Capture the cell that displays the provided text and extract its [X, Y] central coordinate. 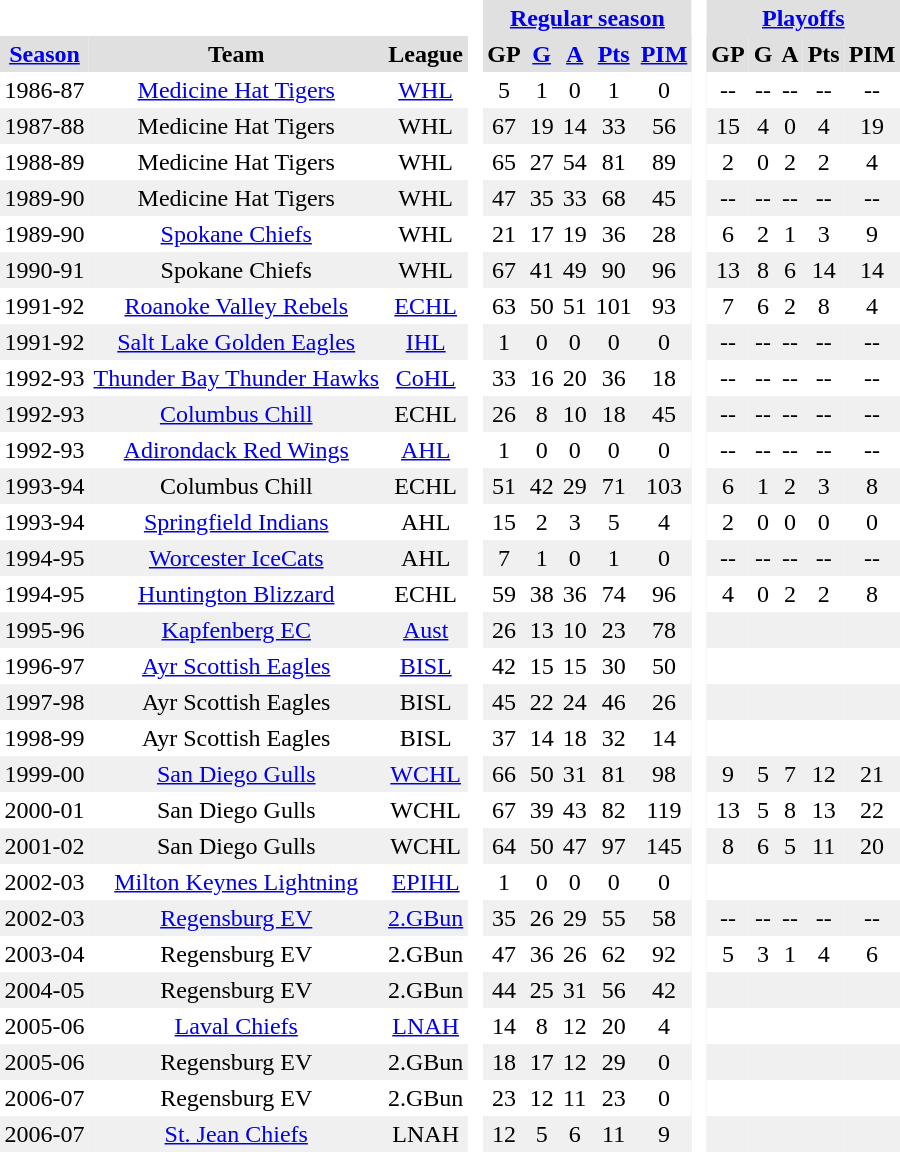
Salt Lake Golden Eagles [236, 342]
1997-98 [44, 702]
145 [664, 846]
1986-87 [44, 90]
1987-88 [44, 126]
74 [614, 594]
58 [664, 918]
Thunder Bay Thunder Hawks [236, 378]
Aust [425, 630]
25 [542, 990]
Huntington Blizzard [236, 594]
2003-04 [44, 954]
32 [614, 738]
16 [542, 378]
92 [664, 954]
EPIHL [425, 882]
63 [504, 306]
Season [44, 54]
98 [664, 774]
IHL [425, 342]
2004-05 [44, 990]
League [425, 54]
1999-00 [44, 774]
49 [574, 270]
78 [664, 630]
55 [614, 918]
28 [664, 234]
93 [664, 306]
65 [504, 162]
89 [664, 162]
41 [542, 270]
71 [614, 486]
CoHL [425, 378]
37 [504, 738]
Milton Keynes Lightning [236, 882]
30 [614, 666]
Springfield Indians [236, 522]
1990-91 [44, 270]
66 [504, 774]
39 [542, 810]
103 [664, 486]
Playoffs [804, 18]
119 [664, 810]
59 [504, 594]
54 [574, 162]
Roanoke Valley Rebels [236, 306]
64 [504, 846]
43 [574, 810]
38 [542, 594]
68 [614, 198]
62 [614, 954]
1998-99 [44, 738]
27 [542, 162]
Team [236, 54]
1988-89 [44, 162]
82 [614, 810]
97 [614, 846]
24 [574, 702]
1996-97 [44, 666]
Laval Chiefs [236, 1026]
1995-96 [44, 630]
2001-02 [44, 846]
Adirondack Red Wings [236, 450]
St. Jean Chiefs [236, 1134]
Regular season [588, 18]
Worcester IceCats [236, 558]
101 [614, 306]
46 [614, 702]
44 [504, 990]
Kapfenberg EC [236, 630]
2000-01 [44, 810]
90 [614, 270]
